Extract the [x, y] coordinate from the center of the cell holding the provided text.  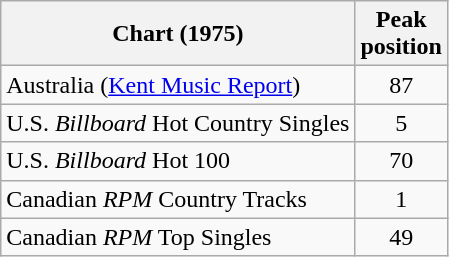
U.S. Billboard Hot 100 [178, 161]
87 [401, 85]
Australia (Kent Music Report) [178, 85]
1 [401, 199]
U.S. Billboard Hot Country Singles [178, 123]
Chart (1975) [178, 34]
Canadian RPM Top Singles [178, 237]
49 [401, 237]
Canadian RPM Country Tracks [178, 199]
Peakposition [401, 34]
5 [401, 123]
70 [401, 161]
